Find where the given text appears and provide that cell's center as [X, Y] coordinate. 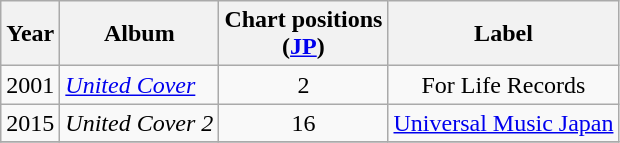
United Cover [140, 85]
Album [140, 34]
2001 [30, 85]
2 [304, 85]
For Life Records [504, 85]
Chart positions(JP) [304, 34]
Label [504, 34]
United Cover 2 [140, 123]
16 [304, 123]
2015 [30, 123]
Universal Music Japan [504, 123]
Year [30, 34]
